Pinpoint the cell where the given text exists, returning its (X, Y) midpoint coordinate. 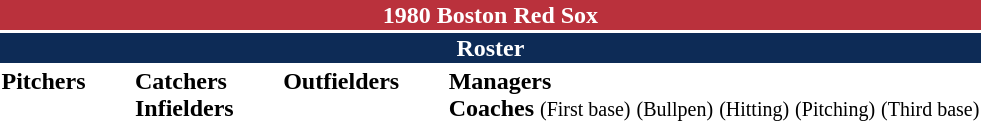
Roster (490, 48)
1980 Boston Red Sox (490, 15)
